Find where the given text appears and provide that cell's center as (x, y) coordinate. 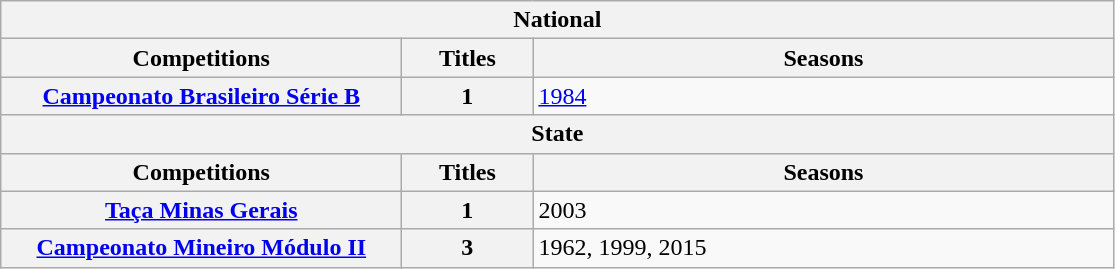
3 (468, 248)
State (558, 134)
1984 (824, 96)
Taça Minas Gerais (202, 210)
1962, 1999, 2015 (824, 248)
2003 (824, 210)
Campeonato Mineiro Módulo II (202, 248)
National (558, 20)
Campeonato Brasileiro Série B (202, 96)
